Provide the [x, y] coordinate of the cell's center where the given text is located.  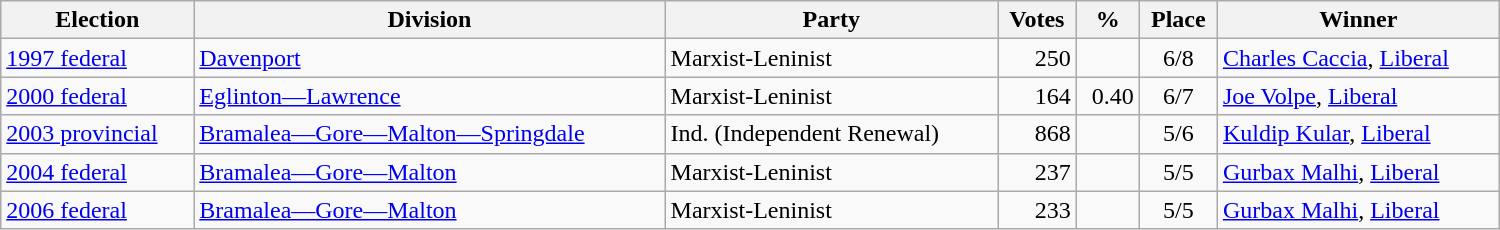
164 [1038, 96]
5/6 [1178, 134]
Party [831, 20]
Division [430, 20]
2004 federal [98, 172]
Eglinton—Lawrence [430, 96]
Place [1178, 20]
2003 provincial [98, 134]
237 [1038, 172]
% [1108, 20]
Votes [1038, 20]
2000 federal [98, 96]
Davenport [430, 58]
233 [1038, 210]
1997 federal [98, 58]
0.40 [1108, 96]
250 [1038, 58]
Charles Caccia, Liberal [1358, 58]
Kuldip Kular, Liberal [1358, 134]
6/8 [1178, 58]
Joe Volpe, Liberal [1358, 96]
2006 federal [98, 210]
Winner [1358, 20]
868 [1038, 134]
Bramalea—Gore—Malton—Springdale [430, 134]
Election [98, 20]
6/7 [1178, 96]
Ind. (Independent Renewal) [831, 134]
